Search for the cell housing the specified text and yield its [x, y] center coordinate. 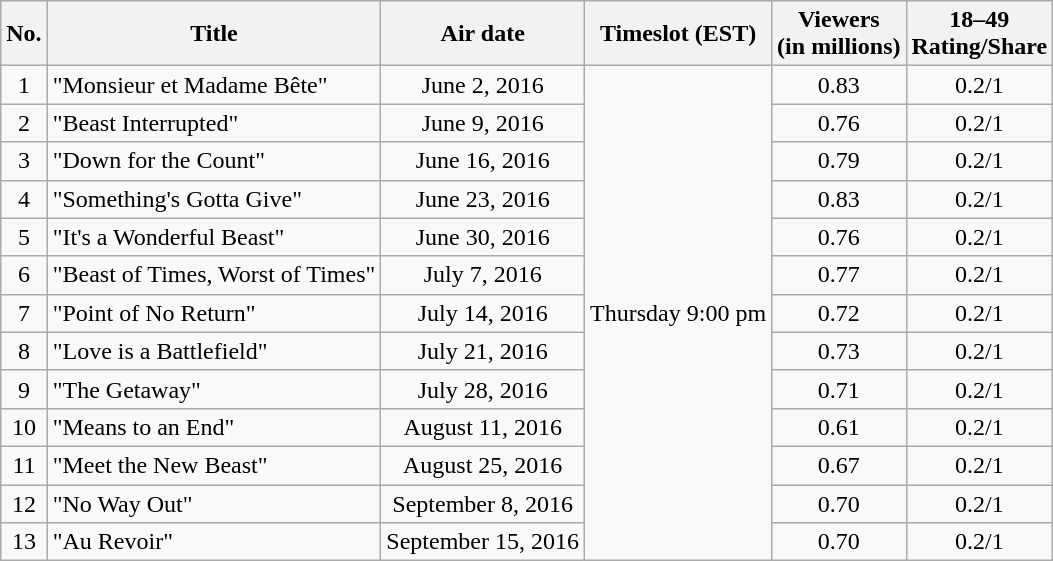
July 21, 2016 [483, 351]
0.77 [839, 275]
0.67 [839, 465]
5 [24, 237]
"Au Revoir" [214, 542]
Air date [483, 34]
10 [24, 427]
3 [24, 161]
"Means to an End" [214, 427]
June 2, 2016 [483, 85]
4 [24, 199]
"Monsieur et Madame Bête" [214, 85]
August 11, 2016 [483, 427]
"Something's Gotta Give" [214, 199]
June 30, 2016 [483, 237]
12 [24, 503]
September 15, 2016 [483, 542]
Viewers(in millions) [839, 34]
"No Way Out" [214, 503]
June 9, 2016 [483, 123]
9 [24, 389]
"The Getaway" [214, 389]
September 8, 2016 [483, 503]
July 28, 2016 [483, 389]
0.72 [839, 313]
13 [24, 542]
7 [24, 313]
Title [214, 34]
Timeslot (EST) [678, 34]
July 14, 2016 [483, 313]
"Point of No Return" [214, 313]
No. [24, 34]
"Down for the Count" [214, 161]
July 7, 2016 [483, 275]
"Beast Interrupted" [214, 123]
1 [24, 85]
6 [24, 275]
2 [24, 123]
August 25, 2016 [483, 465]
June 23, 2016 [483, 199]
"Meet the New Beast" [214, 465]
"It's a Wonderful Beast" [214, 237]
"Beast of Times, Worst of Times" [214, 275]
11 [24, 465]
"Love is a Battlefield" [214, 351]
June 16, 2016 [483, 161]
8 [24, 351]
0.61 [839, 427]
0.73 [839, 351]
Thursday 9:00 pm [678, 314]
0.79 [839, 161]
18–49Rating/Share [980, 34]
0.71 [839, 389]
